Return (x, y) of the center of cell containing provided text 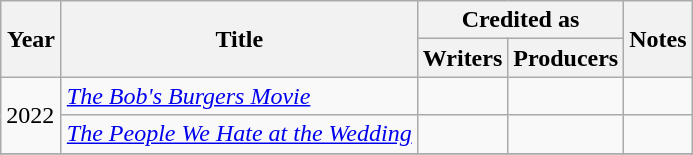
The People We Hate at the Wedding (239, 134)
Notes (658, 39)
2022 (32, 115)
Credited as (520, 20)
Year (32, 39)
Title (239, 39)
Producers (566, 58)
The Bob's Burgers Movie (239, 96)
Writers (462, 58)
